Output the [X, Y] coordinate of the center of the cell containing the given text.  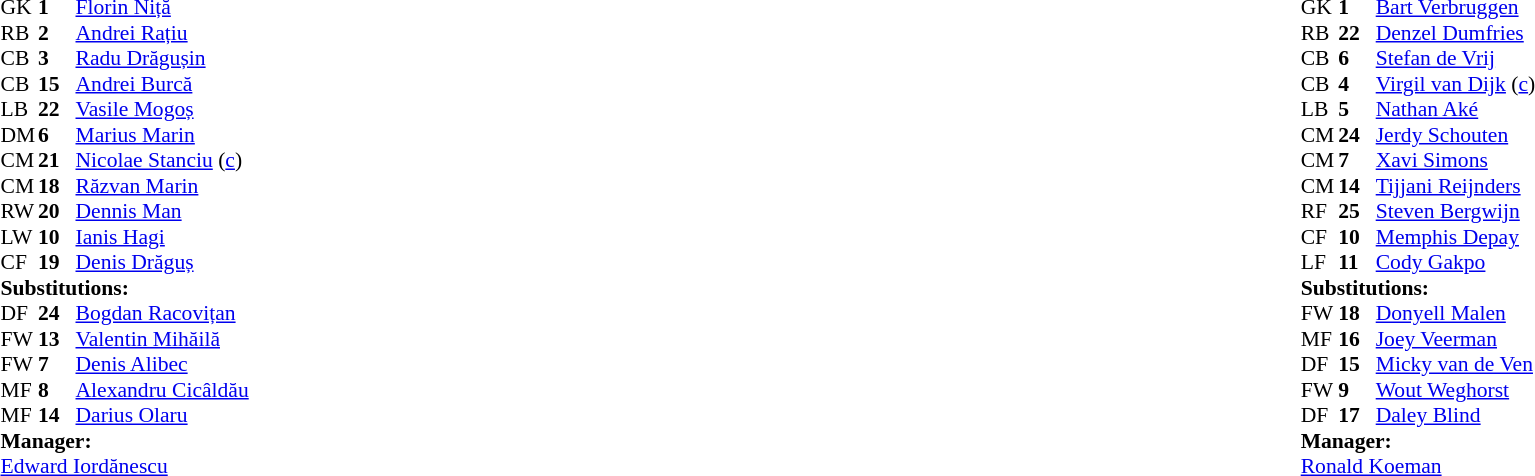
2 [57, 33]
20 [57, 211]
Alexandru Cicâldău [162, 390]
21 [57, 161]
19 [57, 263]
Denis Drăguș [162, 263]
LW [19, 237]
Nicolae Stanciu (c) [162, 161]
5 [1357, 109]
Darius Olaru [162, 415]
Bogdan Racovițan [162, 313]
Marius Marin [162, 135]
Dennis Man [162, 211]
9 [1357, 390]
Andrei Burcă [162, 84]
13 [57, 339]
Denis Alibec [162, 365]
RW [19, 211]
Andrei Rațiu [162, 33]
Substitutions: [124, 288]
3 [57, 59]
17 [1357, 415]
RF [1320, 211]
8 [57, 390]
11 [1357, 263]
DM [19, 135]
Răzvan Marin [162, 186]
Manager: [124, 441]
16 [1357, 339]
LF [1320, 263]
Valentin Mihăilă [162, 339]
Radu Drăgușin [162, 59]
25 [1357, 211]
Ianis Hagi [162, 237]
Vasile Mogoș [162, 109]
4 [1357, 84]
